Search for the cell housing the specified text and yield its [x, y] center coordinate. 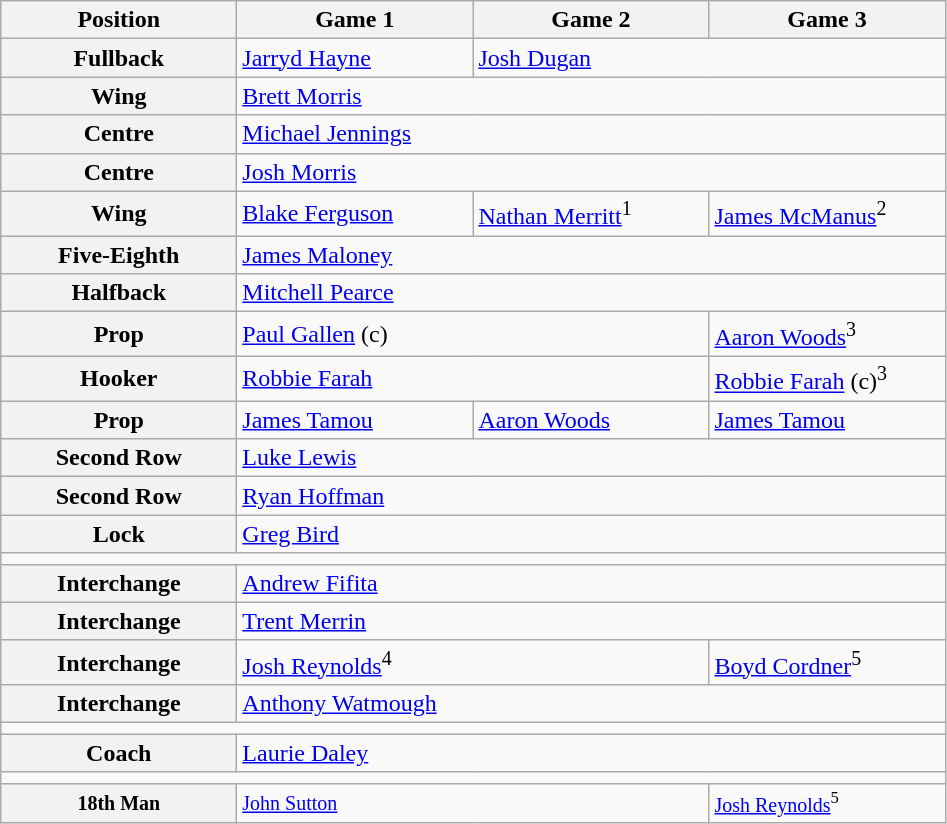
Position [119, 20]
Five-Eighth [119, 255]
Boyd Cordner5 [827, 662]
Hooker [119, 378]
John Sutton [473, 803]
Josh Reynolds5 [827, 803]
Josh Reynolds4 [473, 662]
Paul Gallen (c) [473, 334]
Mitchell Pearce [591, 293]
James McManus2 [827, 214]
Lock [119, 534]
Luke Lewis [591, 458]
Aaron Woods3 [827, 334]
Josh Morris [591, 172]
Anthony Watmough [591, 704]
Halfback [119, 293]
Aaron Woods [591, 420]
Trent Merrin [591, 621]
Robbie Farah [473, 378]
Game 2 [591, 20]
Fullback [119, 58]
Ryan Hoffman [591, 496]
Michael Jennings [591, 134]
18th Man [119, 803]
Game 1 [355, 20]
Laurie Daley [591, 753]
Greg Bird [591, 534]
Nathan Merritt1 [591, 214]
Josh Dugan [709, 58]
Coach [119, 753]
Robbie Farah (c)3 [827, 378]
Game 3 [827, 20]
Brett Morris [591, 96]
Jarryd Hayne [355, 58]
James Maloney [591, 255]
Blake Ferguson [355, 214]
Andrew Fifita [591, 583]
